Return (x, y) of the center of cell containing provided text 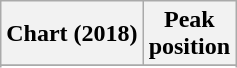
Peakposition (189, 34)
Chart (2018) (72, 34)
